Locate the cell with the specified text and output its (x, y) center coordinate. 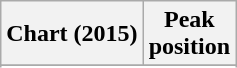
Peakposition (189, 34)
Chart (2015) (72, 34)
